Output the (x, y) coordinate of the center of the cell containing the given text.  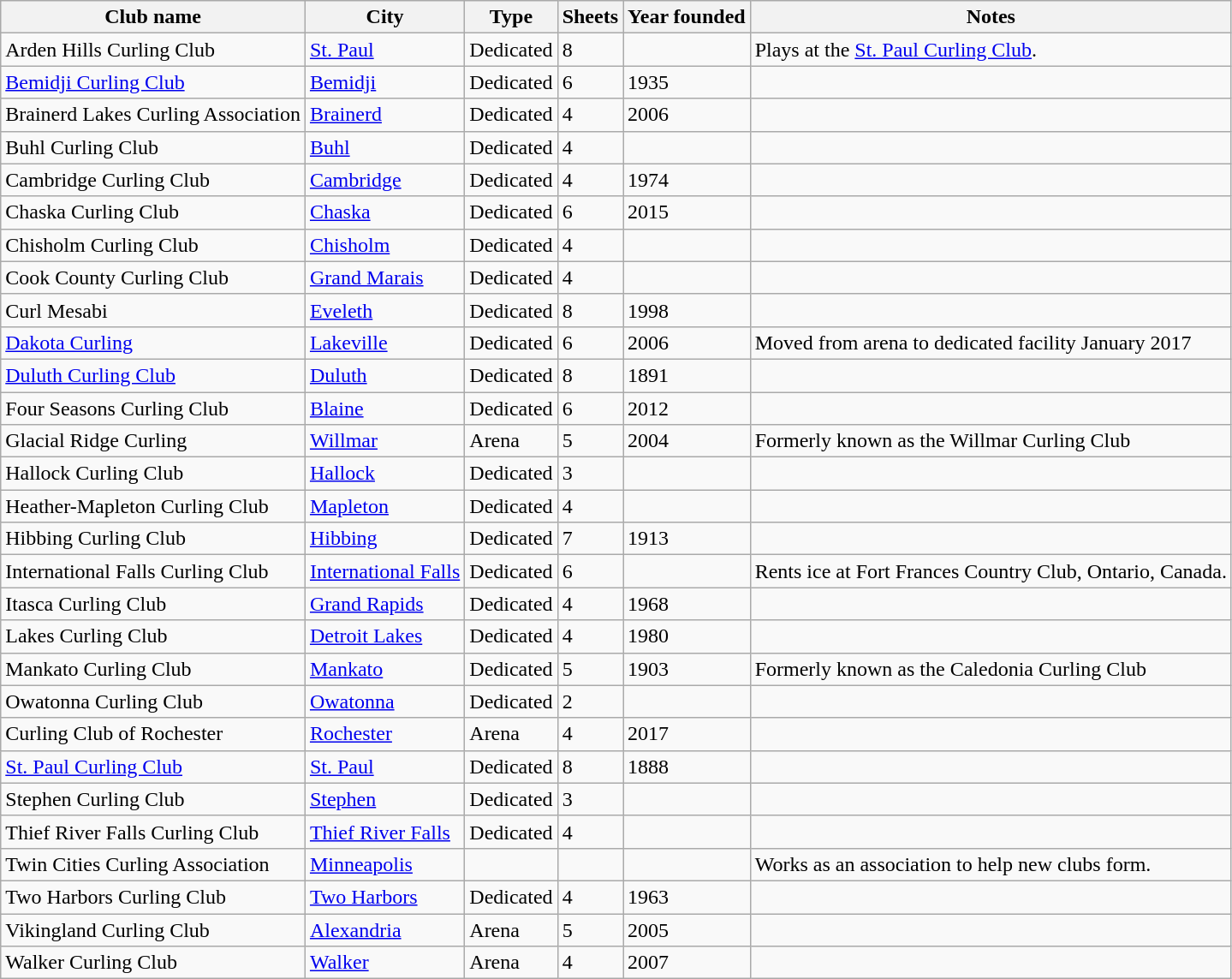
Curl Mesabi (153, 310)
Year founded (687, 17)
International Falls Curling Club (153, 571)
Thief River Falls (384, 832)
Owatonna Curling Club (153, 701)
Curling Club of Rochester (153, 734)
Stephen Curling Club (153, 799)
1903 (687, 669)
1968 (687, 604)
Stephen (384, 799)
Hallock Curling Club (153, 474)
2015 (687, 212)
Owatonna (384, 701)
Itasca Curling Club (153, 604)
1974 (687, 180)
Works as an association to help new clubs form. (991, 864)
Hibbing (384, 539)
Bemidji Curling Club (153, 82)
1980 (687, 636)
Cambridge Curling Club (153, 180)
Brainerd (384, 115)
Chisholm (384, 245)
Mapleton (384, 506)
Walker (384, 963)
Duluth (384, 375)
Twin Cities Curling Association (153, 864)
Bemidji (384, 82)
Alexandria (384, 929)
Blaine (384, 409)
Moved from arena to dedicated facility January 2017 (991, 343)
Formerly known as the Willmar Curling Club (991, 441)
Mankato Curling Club (153, 669)
Thief River Falls Curling Club (153, 832)
1963 (687, 897)
Rents ice at Fort Frances Country Club, Ontario, Canada. (991, 571)
Willmar (384, 441)
Minneapolis (384, 864)
Plays at the St. Paul Curling Club. (991, 50)
Hallock (384, 474)
Type (511, 17)
Two Harbors (384, 897)
Detroit Lakes (384, 636)
Dakota Curling (153, 343)
2005 (687, 929)
Sheets (590, 17)
Mankato (384, 669)
Eveleth (384, 310)
Cambridge (384, 180)
1913 (687, 539)
Glacial Ridge Curling (153, 441)
International Falls (384, 571)
Club name (153, 17)
Hibbing Curling Club (153, 539)
Brainerd Lakes Curling Association (153, 115)
Vikingland Curling Club (153, 929)
Buhl Curling Club (153, 147)
Chaska (384, 212)
2017 (687, 734)
1888 (687, 767)
Arden Hills Curling Club (153, 50)
Buhl (384, 147)
City (384, 17)
Cook County Curling Club (153, 278)
Lakes Curling Club (153, 636)
Chisholm Curling Club (153, 245)
Lakeville (384, 343)
Four Seasons Curling Club (153, 409)
2 (590, 701)
2007 (687, 963)
Duluth Curling Club (153, 375)
St. Paul Curling Club (153, 767)
Walker Curling Club (153, 963)
Grand Marais (384, 278)
Two Harbors Curling Club (153, 897)
1998 (687, 310)
Rochester (384, 734)
Chaska Curling Club (153, 212)
Formerly known as the Caledonia Curling Club (991, 669)
2004 (687, 441)
7 (590, 539)
1891 (687, 375)
1935 (687, 82)
Heather-Mapleton Curling Club (153, 506)
Grand Rapids (384, 604)
2012 (687, 409)
Notes (991, 17)
